Search for the cell housing the specified text and yield its [x, y] center coordinate. 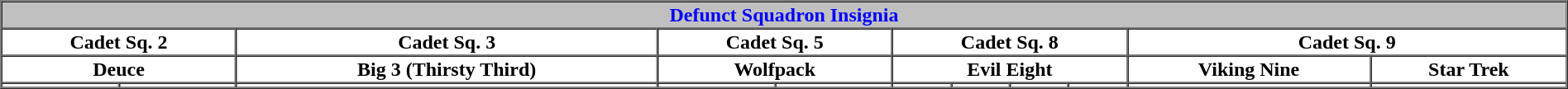
Cadet Sq. 2 [119, 41]
Wolfpack [775, 69]
Cadet Sq. 5 [775, 41]
Evil Eight [1010, 69]
Cadet Sq. 9 [1347, 41]
Defunct Squadron Insignia [784, 15]
Cadet Sq. 3 [447, 41]
Deuce [119, 69]
Cadet Sq. 8 [1010, 41]
Big 3 (Thirsty Third) [447, 69]
Star Trek [1469, 69]
Viking Nine [1249, 69]
